Scan for the cell matching the given text and deliver its (x, y) coordinate at center. 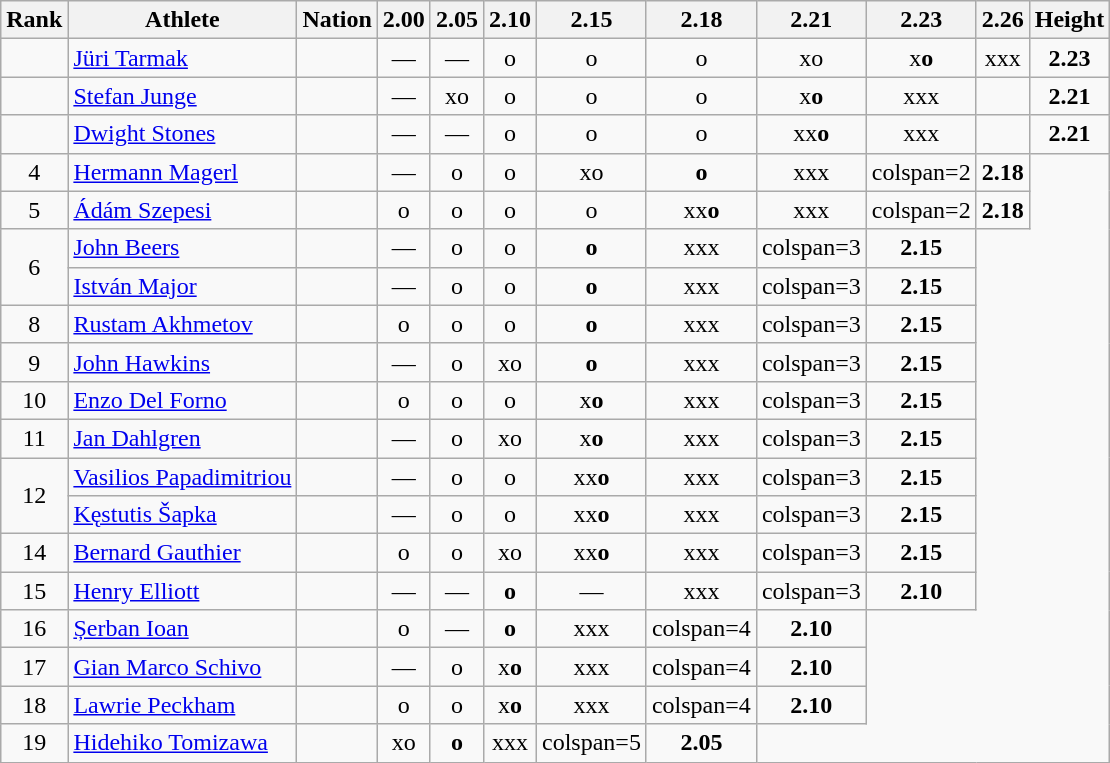
16 (34, 629)
Jüri Tarmak (182, 58)
Kęstutis Šapka (182, 515)
Henry Elliott (182, 591)
8 (34, 324)
11 (34, 438)
2.00 (404, 20)
5 (34, 210)
Athlete (182, 20)
John Hawkins (182, 362)
Enzo Del Forno (182, 400)
19 (34, 743)
Dwight Stones (182, 134)
Stefan Junge (182, 96)
6 (34, 267)
Vasilios Papadimitriou (182, 477)
Hermann Magerl (182, 172)
Șerban Ioan (182, 629)
9 (34, 362)
17 (34, 667)
18 (34, 705)
15 (34, 591)
Hidehiko Tomizawa (182, 743)
colspan=5 (592, 743)
10 (34, 400)
Ádám Szepesi (182, 210)
2.26 (1002, 20)
John Beers (182, 248)
Rank (34, 20)
12 (34, 496)
Bernard Gauthier (182, 553)
Jan Dahlgren (182, 438)
14 (34, 553)
4 (34, 172)
Lawrie Peckham (182, 705)
Rustam Akhmetov (182, 324)
Height (1069, 20)
Nation (337, 20)
István Major (182, 286)
Gian Marco Schivo (182, 667)
